Provide the [x, y] coordinate of the cell's center where the given text is located.  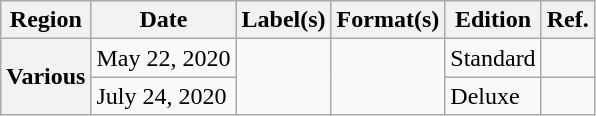
Date [164, 20]
Ref. [568, 20]
Region [46, 20]
Deluxe [493, 96]
Format(s) [388, 20]
May 22, 2020 [164, 58]
Standard [493, 58]
July 24, 2020 [164, 96]
Edition [493, 20]
Label(s) [284, 20]
Various [46, 77]
